Find where the given text appears and provide that cell's center as (X, Y) coordinate. 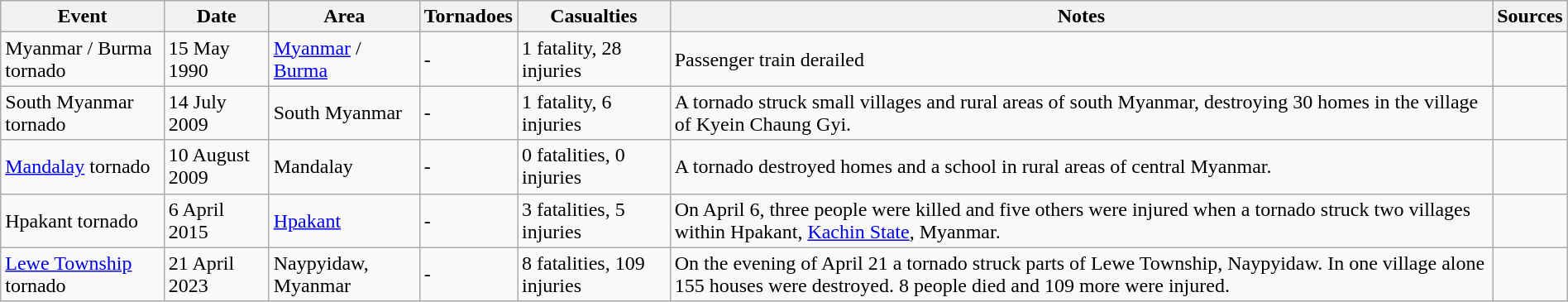
Naypyidaw, Myanmar (344, 275)
1 fatality, 28 injuries (594, 60)
Mandalay (344, 167)
Casualties (594, 17)
Lewe Township tornado (83, 275)
Passenger train derailed (1081, 60)
Hpakant (344, 220)
Event (83, 17)
Area (344, 17)
21 April 2023 (217, 275)
Myanmar / Burma (344, 60)
On April 6, three people were killed and five others were injured when a tornado struck two villages within Hpakant, Kachin State, Myanmar. (1081, 220)
Sources (1530, 17)
South Myanmar tornado (83, 113)
0 fatalities, 0 injuries (594, 167)
14 July 2009 (217, 113)
Hpakant tornado (83, 220)
Date (217, 17)
A tornado struck small villages and rural areas of south Myanmar, destroying 30 homes in the village of Kyein Chaung Gyi. (1081, 113)
Notes (1081, 17)
Tornadoes (468, 17)
1 fatality, 6 injuries (594, 113)
Myanmar / Burma tornado (83, 60)
6 April 2015 (217, 220)
Mandalay tornado (83, 167)
A tornado destroyed homes and a school in rural areas of central Myanmar. (1081, 167)
3 fatalities, 5 injuries (594, 220)
South Myanmar (344, 113)
15 May 1990 (217, 60)
8 fatalities, 109 injuries (594, 275)
10 August 2009 (217, 167)
